Return (X, Y) of the center of cell containing provided text 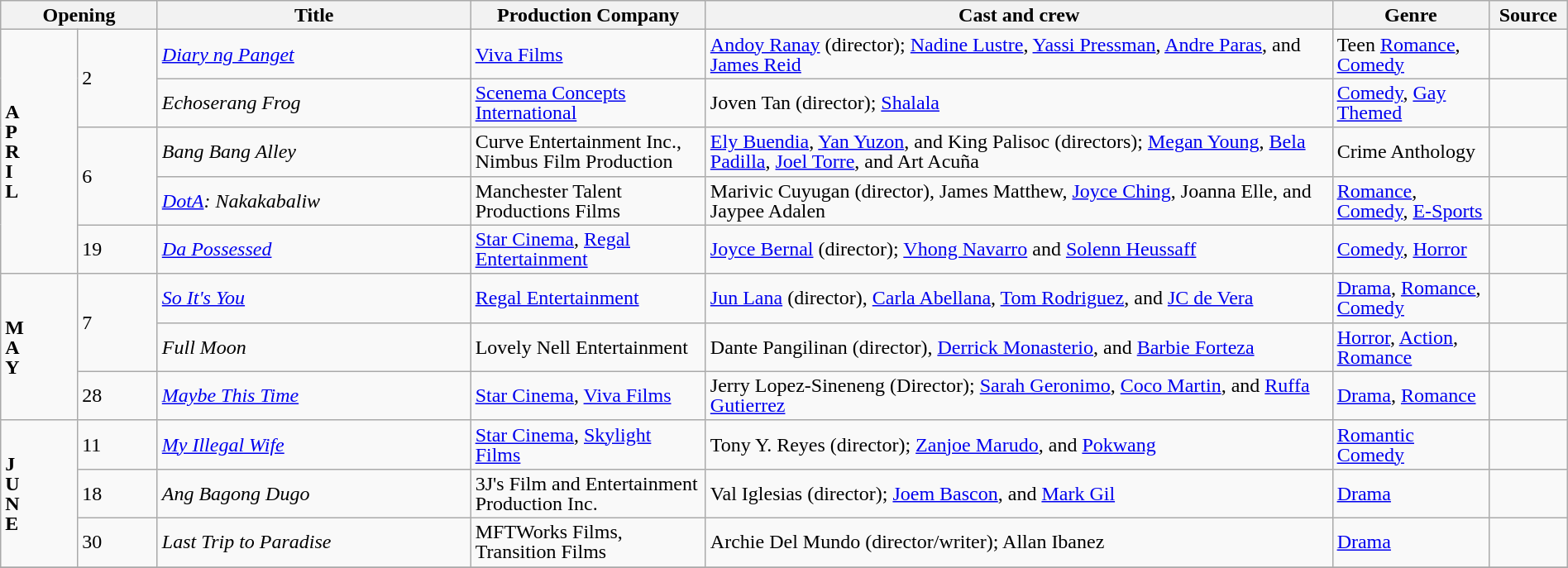
DotA: Nakakabaliw (314, 200)
My Illegal Wife (314, 445)
Scenema Concepts International (588, 103)
Val Iglesias (director); Joem Bascon, and Mark Gil (1019, 493)
Opening (79, 15)
Maybe This Time (314, 395)
Echoserang Frog (314, 103)
JUNE (40, 493)
Horror, Action, Romance (1411, 347)
Da Possessed (314, 250)
Archie Del Mundo (director/writer); Allan Ibanez (1019, 542)
Joyce Bernal (director); Vhong Navarro and Solenn Heussaff (1019, 250)
Last Trip to Paradise (314, 542)
Production Company (588, 15)
2 (117, 79)
So It's You (314, 298)
Lovely Nell Entertainment (588, 347)
Comedy, Horror (1411, 250)
Tony Y. Reyes (director); Zanjoe Marudo, and Pokwang (1019, 445)
Diary ng Panget (314, 55)
MAY (40, 347)
11 (117, 445)
Drama, Romance (1411, 395)
Regal Entertainment (588, 298)
Genre (1411, 15)
Joven Tan (director); Shalala (1019, 103)
6 (117, 176)
Comedy, Gay Themed (1411, 103)
Bang Bang Alley (314, 152)
3J's Film and Entertainment Production Inc. (588, 493)
30 (117, 542)
Jerry Lopez-Sineneng (Director); Sarah Geronimo, Coco Martin, and Ruffa Gutierrez (1019, 395)
Full Moon (314, 347)
Star Cinema, Skylight Films (588, 445)
Jun Lana (director), Carla Abellana, Tom Rodriguez, and JC de Vera (1019, 298)
Teen Romance, Comedy (1411, 55)
Manchester Talent Productions Films (588, 200)
Crime Anthology (1411, 152)
Title (314, 15)
Star Cinema, Regal Entertainment (588, 250)
Source (1528, 15)
Romantic Comedy (1411, 445)
Ely Buendia, Yan Yuzon, and King Palisoc (directors); Megan Young, Bela Padilla, Joel Torre, and Art Acuña (1019, 152)
Ang Bagong Dugo (314, 493)
Romance, Comedy, E-Sports (1411, 200)
Marivic Cuyugan (director), James Matthew, Joyce Ching, Joanna Elle, and Jaypee Adalen (1019, 200)
MFTWorks Films, Transition Films (588, 542)
Viva Films (588, 55)
Drama, Romance, Comedy (1411, 298)
Curve Entertainment Inc., Nimbus Film Production (588, 152)
APRIL (40, 152)
19 (117, 250)
Star Cinema, Viva Films (588, 395)
18 (117, 493)
Andoy Ranay (director); Nadine Lustre, Yassi Pressman, Andre Paras, and James Reid (1019, 55)
Dante Pangilinan (director), Derrick Monasterio, and Barbie Forteza (1019, 347)
Cast and crew (1019, 15)
28 (117, 395)
7 (117, 322)
